Determine the (X, Y) coordinate at the center of the cell enclosing the given text.  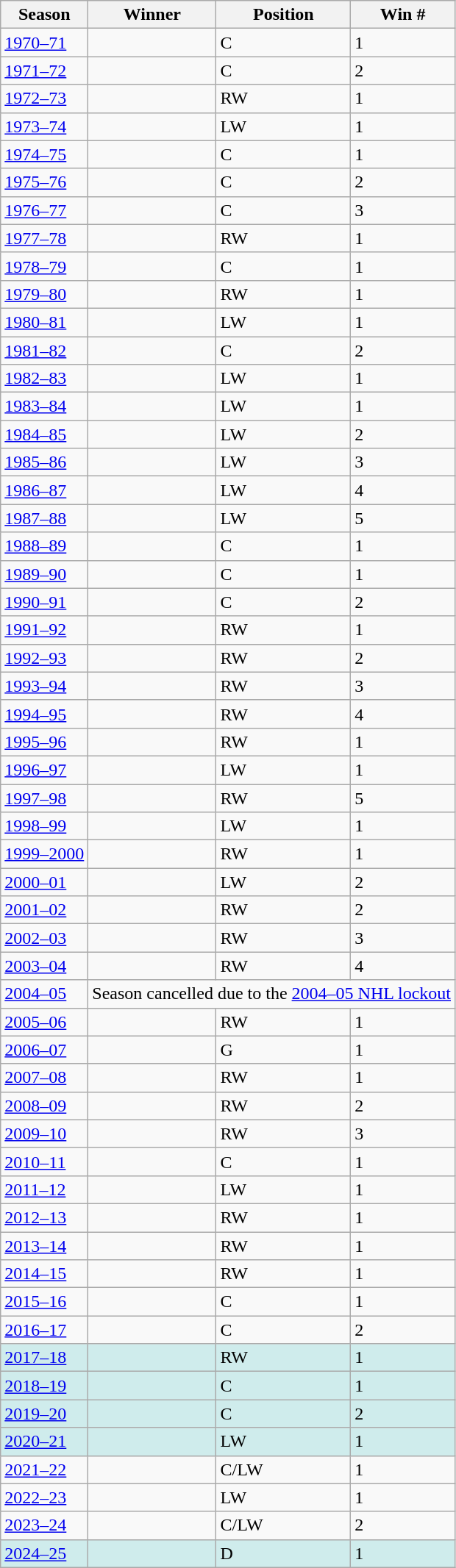
1997–98 (44, 798)
Win # (403, 15)
1971–72 (44, 71)
1974–75 (44, 154)
1980–81 (44, 322)
1995–96 (44, 742)
2020–21 (44, 1442)
2001–02 (44, 910)
1981–82 (44, 351)
Position (284, 15)
2013–14 (44, 1246)
2016–17 (44, 1330)
1972–73 (44, 99)
Season cancelled due to the 2004–05 NHL lockout (272, 994)
Winner (152, 15)
1989–90 (44, 574)
2015–16 (44, 1302)
G (284, 1050)
2023–24 (44, 1525)
1984–85 (44, 434)
1982–83 (44, 379)
1991–92 (44, 630)
2005–06 (44, 1022)
1976–77 (44, 210)
1983–84 (44, 407)
1973–74 (44, 126)
2017–18 (44, 1358)
1992–93 (44, 658)
1999–2000 (44, 854)
2002–03 (44, 938)
1994–95 (44, 714)
1977–78 (44, 238)
2000–01 (44, 882)
2003–04 (44, 966)
2014–15 (44, 1274)
2024–25 (44, 1553)
1988–89 (44, 546)
D (284, 1553)
2009–10 (44, 1134)
1998–99 (44, 826)
2004–05 (44, 994)
2006–07 (44, 1050)
Season (44, 15)
2008–09 (44, 1106)
1993–94 (44, 686)
1986–87 (44, 490)
2018–19 (44, 1386)
2022–23 (44, 1497)
2010–11 (44, 1161)
2012–13 (44, 1217)
1979–80 (44, 294)
1975–76 (44, 182)
2019–20 (44, 1414)
1970–71 (44, 43)
2007–08 (44, 1078)
1987–88 (44, 518)
1985–86 (44, 462)
2011–12 (44, 1189)
1990–91 (44, 602)
1996–97 (44, 770)
2021–22 (44, 1469)
1978–79 (44, 266)
